Identify which cell holds the provided text, then report its [X, Y] central coordinate. 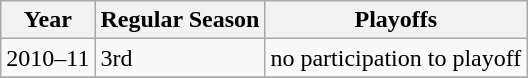
2010–11 [48, 58]
3rd [180, 58]
Year [48, 20]
Playoffs [396, 20]
no participation to playoff [396, 58]
Regular Season [180, 20]
